Find where the given text appears and provide that cell's center as (x, y) coordinate. 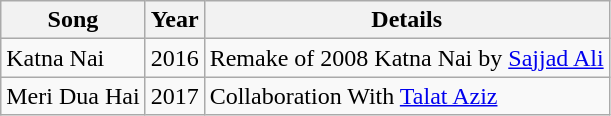
Remake of 2008 Katna Nai by Sajjad Ali (406, 58)
Katna Nai (73, 58)
Song (73, 20)
Details (406, 20)
Collaboration With Talat Aziz (406, 96)
Year (174, 20)
2017 (174, 96)
Meri Dua Hai (73, 96)
2016 (174, 58)
